Locate the cell with the specified text and output its [X, Y] center coordinate. 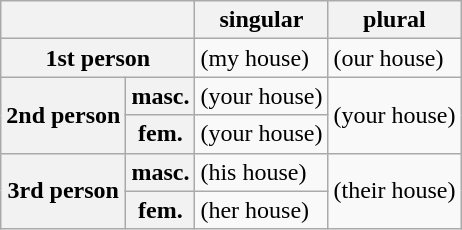
(my house) [262, 58]
3rd person [64, 191]
(her house) [262, 210]
1st person [98, 58]
(their house) [394, 191]
singular [262, 20]
(our house) [394, 58]
2nd person [64, 115]
plural [394, 20]
(his house) [262, 172]
